Search for the cell housing the specified text and yield its [X, Y] center coordinate. 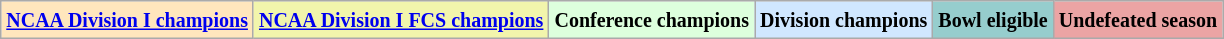
NCAA Division I FCS champions [400, 20]
Undefeated season [1138, 20]
Conference champions [652, 20]
Division champions [844, 20]
NCAA Division I champions [128, 20]
Bowl eligible [993, 20]
